Determine the [X, Y] coordinate at the center of the cell enclosing the given text.  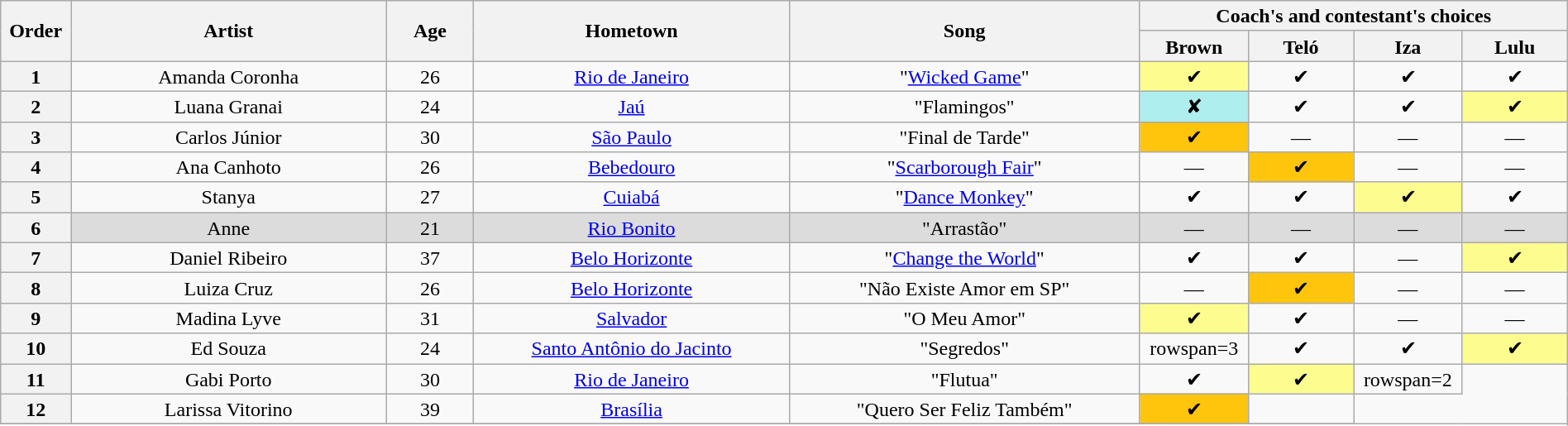
Order [36, 31]
2 [36, 106]
Artist [228, 31]
12 [36, 409]
"Quero Ser Feliz Também" [964, 409]
São Paulo [632, 137]
6 [36, 228]
"Change the World" [964, 258]
Luiza Cruz [228, 288]
"Flamingos" [964, 106]
Ana Canhoto [228, 167]
10 [36, 349]
21 [430, 228]
Salvador [632, 318]
39 [430, 409]
8 [36, 288]
Jaú [632, 106]
Luana Granai [228, 106]
31 [430, 318]
"Wicked Game" [964, 76]
rowspan=2 [1408, 379]
11 [36, 379]
Gabi Porto [228, 379]
"Não Existe Amor em SP" [964, 288]
4 [36, 167]
"Flutua" [964, 379]
Ed Souza [228, 349]
Carlos Júnior [228, 137]
Bebedouro [632, 167]
✘ [1194, 106]
"Final de Tarde" [964, 137]
Cuiabá [632, 197]
Teló [1300, 46]
Stanya [228, 197]
Hometown [632, 31]
"O Meu Amor" [964, 318]
Anne [228, 228]
Coach's and contestant's choices [1353, 17]
9 [36, 318]
"Dance Monkey" [964, 197]
Lulu [1515, 46]
Amanda Coronha [228, 76]
Brown [1194, 46]
Daniel Ribeiro [228, 258]
Rio Bonito [632, 228]
Brasília [632, 409]
27 [430, 197]
5 [36, 197]
Age [430, 31]
rowspan=3 [1194, 349]
Madina Lyve [228, 318]
Song [964, 31]
Santo Antônio do Jacinto [632, 349]
Iza [1408, 46]
37 [430, 258]
Larissa Vitorino [228, 409]
3 [36, 137]
"Scarborough Fair" [964, 167]
1 [36, 76]
7 [36, 258]
"Arrastão" [964, 228]
"Segredos" [964, 349]
